Extract the [x, y] coordinate from the center of the cell holding the provided text.  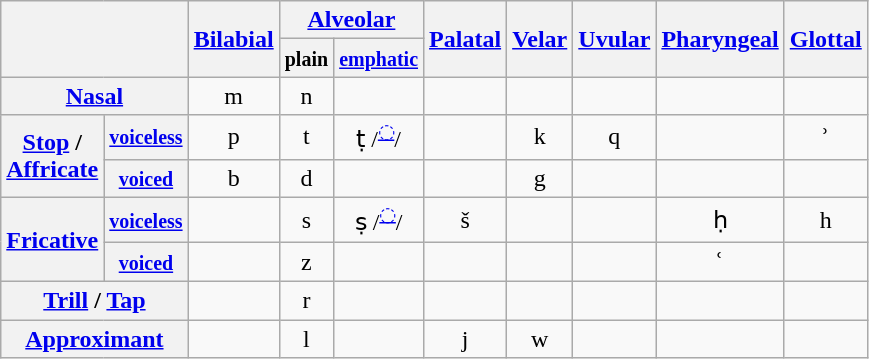
w [540, 339]
Glottal [826, 39]
plain [306, 58]
ṭ /◌/ [379, 138]
Alveolar [351, 20]
h [826, 220]
l [306, 339]
Pharyngeal [720, 39]
Approximant [94, 339]
ʿ [720, 262]
ṣ /◌/ [379, 220]
emphatic [379, 58]
k [540, 138]
ḥ [720, 220]
s [306, 220]
Fricative [52, 240]
p [234, 138]
n [306, 96]
ʾ [826, 138]
b [234, 178]
r [306, 301]
t [306, 138]
Bilabial [234, 39]
Nasal [94, 96]
Velar [540, 39]
Palatal [466, 39]
d [306, 178]
Stop /Affricate [52, 156]
q [614, 138]
Uvular [614, 39]
j [466, 339]
m [234, 96]
š [466, 220]
z [306, 262]
Trill / Tap [94, 301]
g [540, 178]
